Return (X, Y) of the center of cell containing provided text 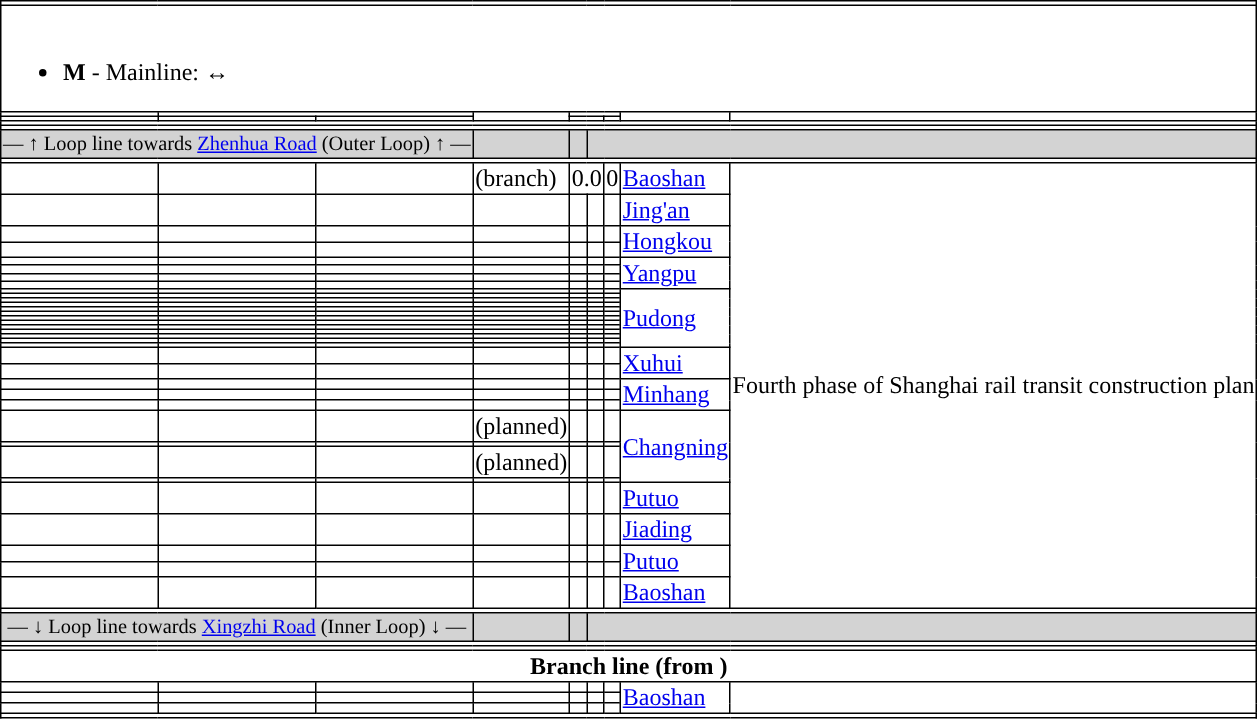
(branch) (521, 179)
Changning (675, 446)
Jiading (675, 530)
0.0 (586, 179)
Fourth phase of Shanghai rail transit construction plan (993, 386)
— ↓ Loop line towards Xingzhi Road (Inner Loop) ↓ — (237, 627)
Xuhui (675, 363)
Jing'an (675, 210)
0 (612, 179)
— ↑ Loop line towards Zhenhua Road (Outer Loop) ↑ — (237, 144)
Minhang (675, 395)
Hongkou (675, 242)
Yangpu (675, 273)
M - Mainline: ↔ (629, 58)
Branch line (from ) (629, 666)
Pudong (675, 318)
